For the text-containing cell, return its midpoint in (x, y) coordinate format. 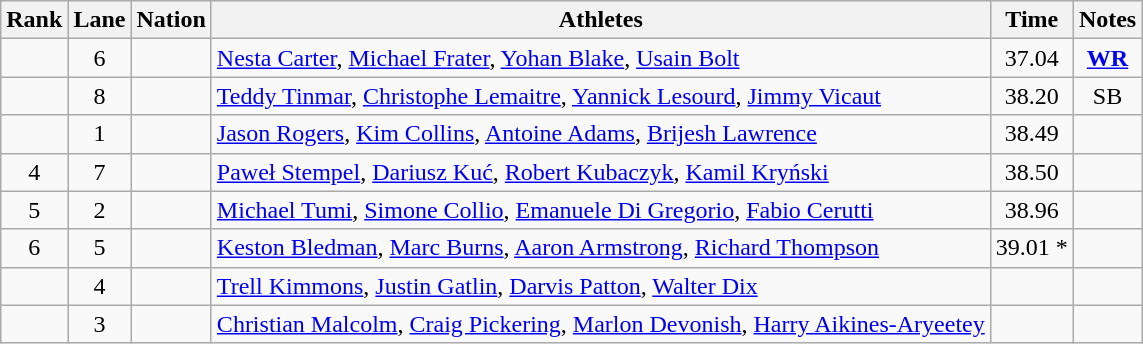
3 (100, 324)
38.50 (1032, 172)
38.49 (1032, 134)
Rank (34, 20)
SB (1107, 96)
38.96 (1032, 210)
2 (100, 210)
1 (100, 134)
Jason Rogers, Kim Collins, Antoine Adams, Brijesh Lawrence (600, 134)
7 (100, 172)
Paweł Stempel, Dariusz Kuć, Robert Kubaczyk, Kamil Kryński (600, 172)
38.20 (1032, 96)
Notes (1107, 20)
Michael Tumi, Simone Collio, Emanuele Di Gregorio, Fabio Cerutti (600, 210)
Keston Bledman, Marc Burns, Aaron Armstrong, Richard Thompson (600, 248)
Nation (171, 20)
Christian Malcolm, Craig Pickering, Marlon Devonish, Harry Aikines-Aryeetey (600, 324)
Time (1032, 20)
Trell Kimmons, Justin Gatlin, Darvis Patton, Walter Dix (600, 286)
Nesta Carter, Michael Frater, Yohan Blake, Usain Bolt (600, 58)
37.04 (1032, 58)
Lane (100, 20)
Athletes (600, 20)
39.01 * (1032, 248)
Teddy Tinmar, Christophe Lemaitre, Yannick Lesourd, Jimmy Vicaut (600, 96)
WR (1107, 58)
8 (100, 96)
